Capture the cell that displays the provided text and extract its [X, Y] central coordinate. 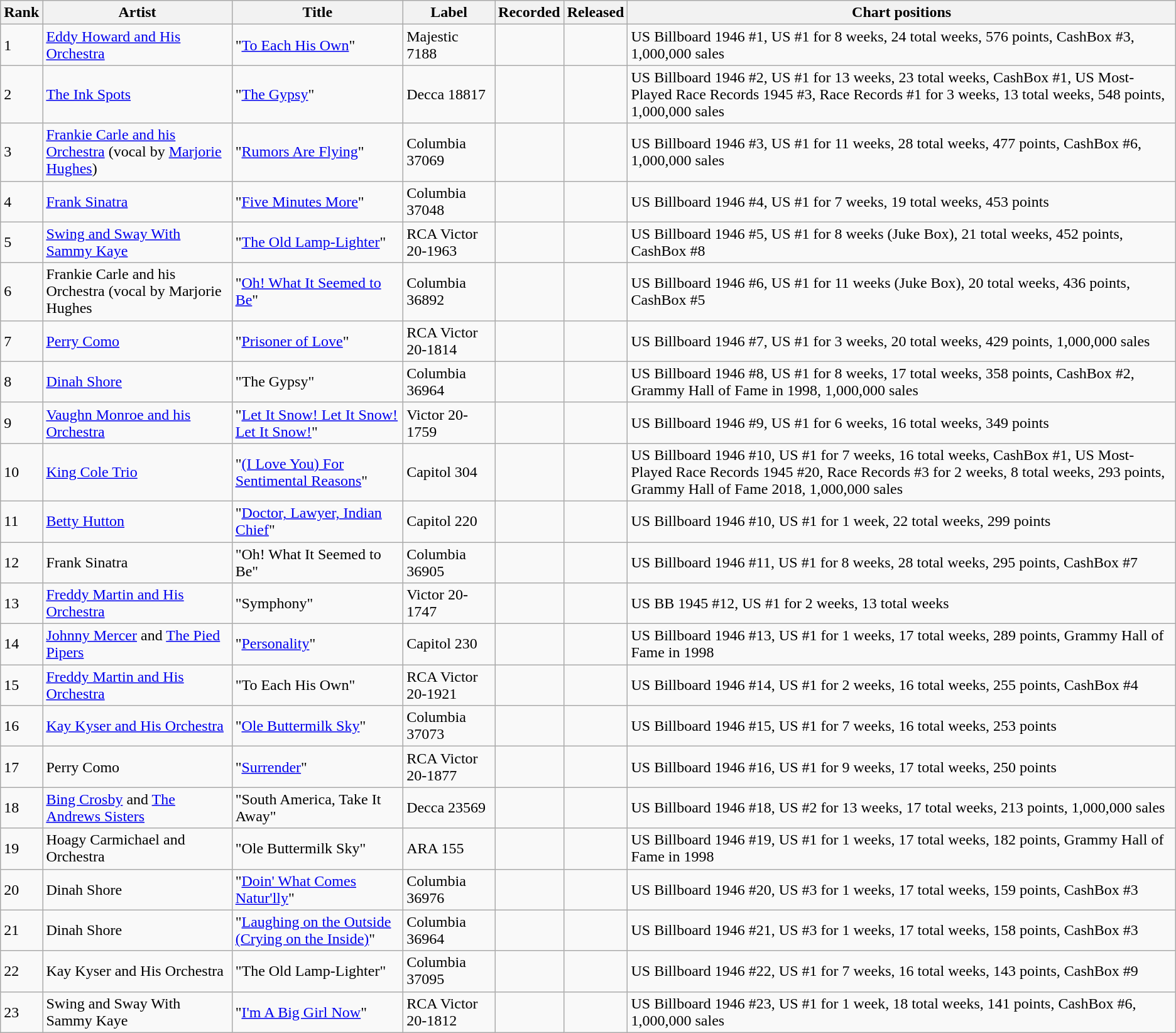
US Billboard 1946 #1, US #1 for 8 weeks, 24 total weeks, 576 points, CashBox #3, 1,000,000 sales [901, 45]
US Billboard 1946 #21, US #3 for 1 weeks, 17 total weeks, 158 points, CashBox #3 [901, 930]
19 [21, 848]
US Billboard 1946 #11, US #1 for 8 weeks, 28 total weeks, 295 points, CashBox #7 [901, 562]
Released [596, 13]
11 [21, 522]
US Billboard 1946 #16, US #1 for 9 weeks, 17 total weeks, 250 points [901, 767]
"Let It Snow! Let It Snow! Let It Snow!" [317, 422]
Capitol 220 [449, 522]
US Billboard 1946 #19, US #1 for 1 weeks, 17 total weeks, 182 points, Grammy Hall of Fame in 1998 [901, 848]
"Prisoner of Love" [317, 341]
US Billboard 1946 #10, US #1 for 1 week, 22 total weeks, 299 points [901, 522]
Rank [21, 13]
"Doctor, Lawyer, Indian Chief" [317, 522]
22 [21, 971]
3 [21, 152]
Columbia 37095 [449, 971]
6 [21, 292]
4 [21, 201]
Betty Hutton [137, 522]
"Doin' What Comes Natur'lly" [317, 890]
US Billboard 1946 #23, US #1 for 1 week, 18 total weeks, 141 points, CashBox #6, 1,000,000 sales [901, 1012]
10 [21, 472]
Title [317, 13]
Capitol 230 [449, 645]
US Billboard 1946 #7, US #1 for 3 weeks, 20 total weeks, 429 points, 1,000,000 sales [901, 341]
Johnny Mercer and The Pied Pipers [137, 645]
14 [21, 645]
12 [21, 562]
23 [21, 1012]
"I'm A Big Girl Now" [317, 1012]
US Billboard 1946 #5, US #1 for 8 weeks (Juke Box), 21 total weeks, 452 points, CashBox #8 [901, 243]
Vaughn Monroe and his Orchestra [137, 422]
"Rumors Are Flying" [317, 152]
Columbia 37048 [449, 201]
Victor 20-1747 [449, 603]
9 [21, 422]
20 [21, 890]
King Cole Trio [137, 472]
RCA Victor 20-1812 [449, 1012]
US Billboard 1946 #4, US #1 for 7 weeks, 19 total weeks, 453 points [901, 201]
"South America, Take It Away" [317, 808]
"Five Minutes More" [317, 201]
US BB 1945 #12, US #1 for 2 weeks, 13 total weeks [901, 603]
7 [21, 341]
5 [21, 243]
Columbia 36976 [449, 890]
8 [21, 382]
Columbia 37073 [449, 726]
US Billboard 1946 #22, US #1 for 7 weeks, 16 total weeks, 143 points, CashBox #9 [901, 971]
"Symphony" [317, 603]
"Personality" [317, 645]
ARA 155 [449, 848]
US Billboard 1946 #18, US #2 for 13 weeks, 17 total weeks, 213 points, 1,000,000 sales [901, 808]
Bing Crosby and The Andrews Sisters [137, 808]
"Surrender" [317, 767]
RCA Victor 20-1963 [449, 243]
US Billboard 1946 #6, US #1 for 11 weeks (Juke Box), 20 total weeks, 436 points, CashBox #5 [901, 292]
Columbia 36892 [449, 292]
US Billboard 1946 #13, US #1 for 1 weeks, 17 total weeks, 289 points, Grammy Hall of Fame in 1998 [901, 645]
Eddy Howard and His Orchestra [137, 45]
"Laughing on the Outside (Crying on the Inside)" [317, 930]
Columbia 37069 [449, 152]
Decca 23569 [449, 808]
RCA Victor 20-1814 [449, 341]
Majestic 7188 [449, 45]
US Billboard 1946 #8, US #1 for 8 weeks, 17 total weeks, 358 points, CashBox #2, Grammy Hall of Fame in 1998, 1,000,000 sales [901, 382]
21 [21, 930]
Chart positions [901, 13]
1 [21, 45]
Frankie Carle and his Orchestra (vocal by Marjorie Hughes) [137, 152]
Hoagy Carmichael and Orchestra [137, 848]
Artist [137, 13]
US Billboard 1946 #15, US #1 for 7 weeks, 16 total weeks, 253 points [901, 726]
RCA Victor 20-1877 [449, 767]
16 [21, 726]
Decca 18817 [449, 94]
US Billboard 1946 #14, US #1 for 2 weeks, 16 total weeks, 255 points, CashBox #4 [901, 685]
US Billboard 1946 #9, US #1 for 6 weeks, 16 total weeks, 349 points [901, 422]
Recorded [530, 13]
"(I Love You) For Sentimental Reasons" [317, 472]
Capitol 304 [449, 472]
The Ink Spots [137, 94]
17 [21, 767]
US Billboard 1946 #3, US #1 for 11 weeks, 28 total weeks, 477 points, CashBox #6, 1,000,000 sales [901, 152]
Columbia 36905 [449, 562]
2 [21, 94]
15 [21, 685]
Label [449, 13]
RCA Victor 20-1921 [449, 685]
13 [21, 603]
18 [21, 808]
Frankie Carle and his Orchestra (vocal by Marjorie Hughes [137, 292]
US Billboard 1946 #20, US #3 for 1 weeks, 17 total weeks, 159 points, CashBox #3 [901, 890]
Victor 20-1759 [449, 422]
